Detect which cell encompasses the target text, then output its [X, Y] center coordinate. 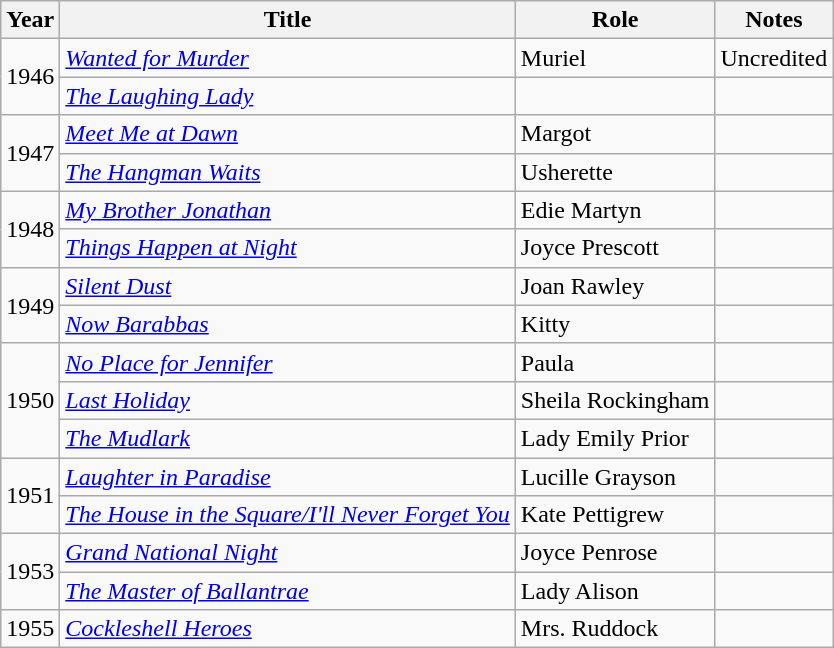
1955 [30, 629]
Joyce Penrose [615, 553]
Year [30, 20]
The Master of Ballantrae [288, 591]
Laughter in Paradise [288, 477]
Meet Me at Dawn [288, 134]
The House in the Square/I'll Never Forget You [288, 515]
Grand National Night [288, 553]
Margot [615, 134]
Usherette [615, 172]
My Brother Jonathan [288, 210]
1951 [30, 496]
1946 [30, 77]
Last Holiday [288, 400]
Edie Martyn [615, 210]
1949 [30, 305]
The Laughing Lady [288, 96]
Now Barabbas [288, 324]
Sheila Rockingham [615, 400]
Lady Alison [615, 591]
Title [288, 20]
Mrs. Ruddock [615, 629]
1948 [30, 229]
Lucille Grayson [615, 477]
Paula [615, 362]
1953 [30, 572]
Joan Rawley [615, 286]
Muriel [615, 58]
Lady Emily Prior [615, 438]
The Mudlark [288, 438]
Notes [774, 20]
Uncredited [774, 58]
1947 [30, 153]
Cockleshell Heroes [288, 629]
1950 [30, 400]
No Place for Jennifer [288, 362]
Joyce Prescott [615, 248]
Wanted for Murder [288, 58]
Role [615, 20]
Kate Pettigrew [615, 515]
Silent Dust [288, 286]
Kitty [615, 324]
The Hangman Waits [288, 172]
Things Happen at Night [288, 248]
